For the text-containing cell, return its midpoint in (x, y) coordinate format. 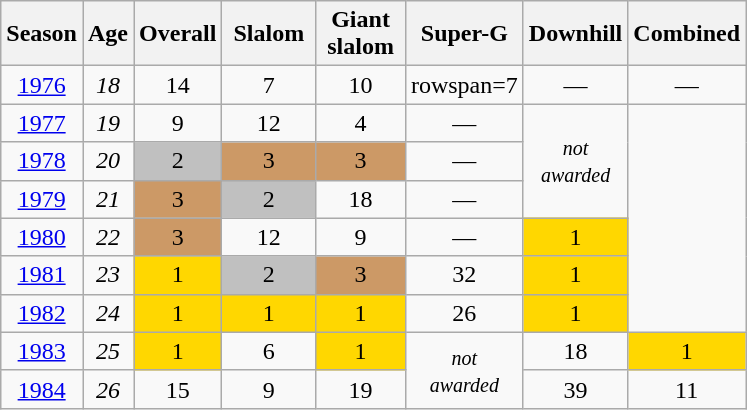
rowspan=7 (464, 85)
1979 (42, 199)
6 (269, 351)
Overall (178, 34)
14 (178, 85)
11 (687, 389)
7 (269, 85)
Age (108, 34)
1980 (42, 237)
22 (108, 237)
Combined (687, 34)
15 (178, 389)
1982 (42, 313)
Giant slalom (361, 34)
1977 (42, 123)
Super-G (464, 34)
Slalom (269, 34)
Season (42, 34)
32 (464, 275)
24 (108, 313)
1983 (42, 351)
1981 (42, 275)
1984 (42, 389)
25 (108, 351)
39 (575, 389)
Downhill (575, 34)
21 (108, 199)
10 (361, 85)
23 (108, 275)
1978 (42, 161)
4 (361, 123)
20 (108, 161)
1976 (42, 85)
